From the cell containing the given text, extract its center point as [x, y] coordinate. 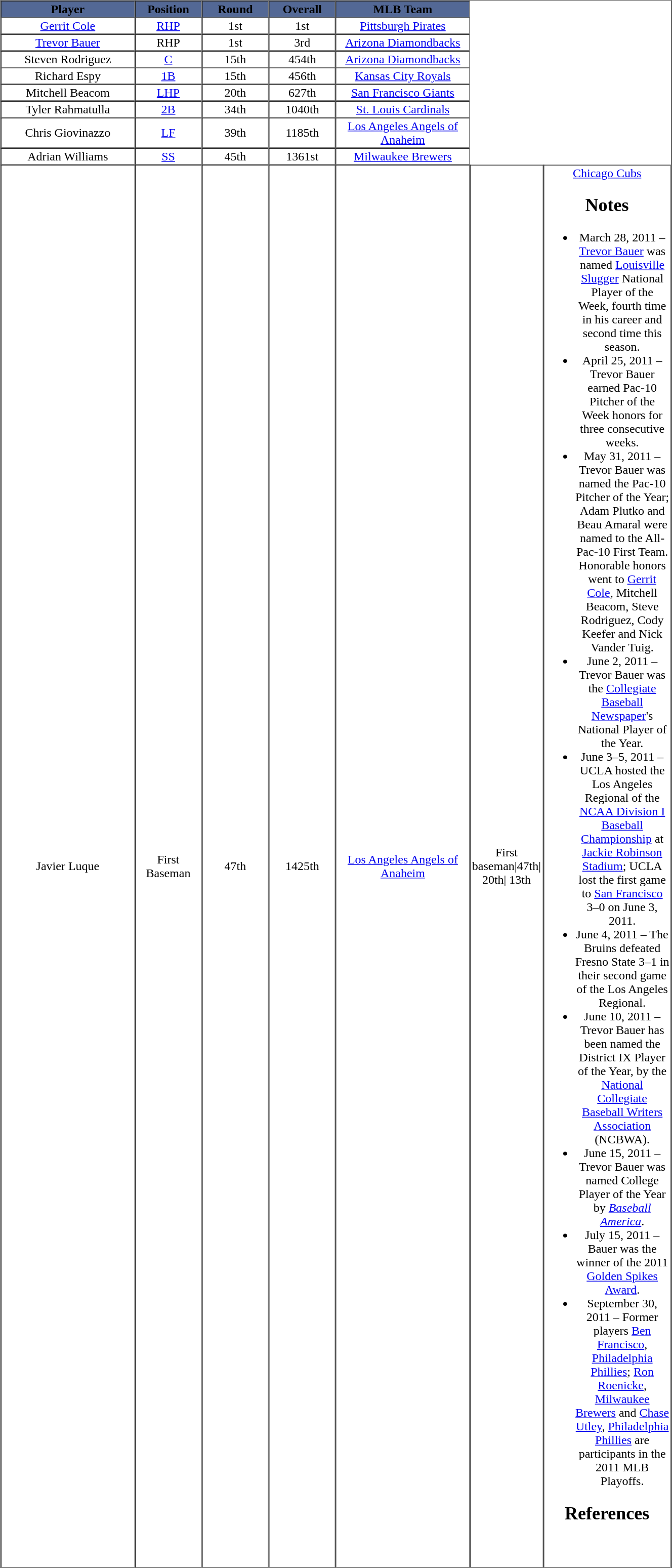
2B [168, 109]
456th [302, 76]
1040th [302, 109]
LF [168, 133]
Player [68, 9]
Javier Luque [68, 866]
Richard Espy [68, 76]
34th [235, 109]
1185th [302, 133]
Position [168, 9]
Tyler Rahmatulla [68, 109]
20th [235, 92]
St. Louis Cardinals [403, 109]
Steven Rodriguez [68, 59]
LHP [168, 92]
39th [235, 133]
Mitchell Beacom [68, 92]
454th [302, 59]
Trevor Bauer [68, 43]
45th [235, 156]
Overall [302, 9]
1B [168, 76]
MLB Team [403, 9]
C [168, 59]
1425th [302, 866]
Chris Giovinazzo [68, 133]
Gerrit Cole [68, 25]
47th [235, 866]
Milwaukee Brewers [403, 156]
Round [235, 9]
SS [168, 156]
627th [302, 92]
Adrian Williams [68, 156]
Pittsburgh Pirates [403, 25]
1361st [302, 156]
Kansas City Royals [403, 76]
San Francisco Giants [403, 92]
3rd [302, 43]
First Baseman [168, 866]
First baseman|47th| 20th| 13th [506, 866]
